Output the (x, y) coordinate of the center of the cell containing the given text.  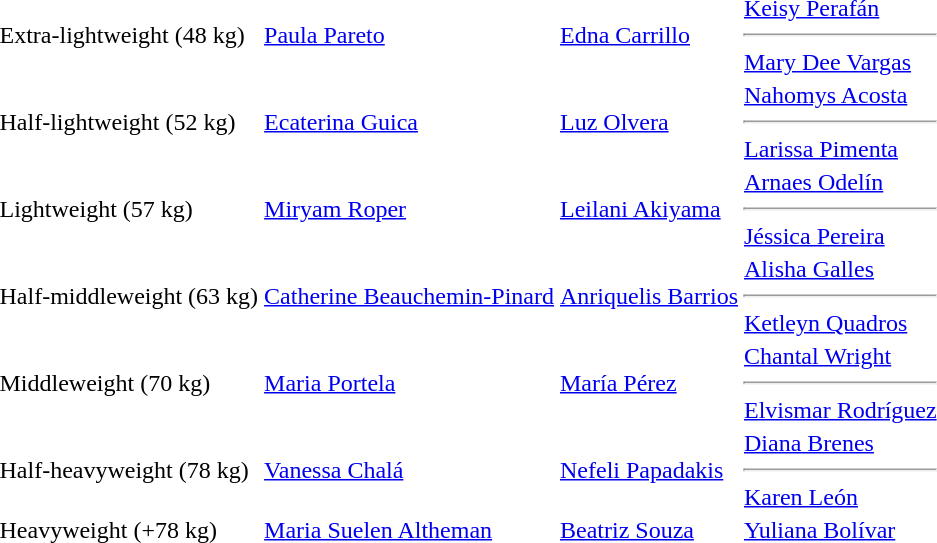
Miryam Roper (410, 209)
Ecaterina Guica (410, 122)
Leilani Akiyama (650, 209)
Catherine Beauchemin-Pinard (410, 296)
María Pérez (650, 383)
Maria Portela (410, 383)
Luz Olvera (650, 122)
Nefeli Papadakis (650, 470)
Vanessa Chalá (410, 470)
Anriquelis Barrios (650, 296)
